Determine the [x, y] coordinate at the center of the cell enclosing the given text.  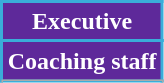
Executive [82, 22]
Coaching staff [82, 61]
